Capture the cell that displays the provided text and extract its (x, y) central coordinate. 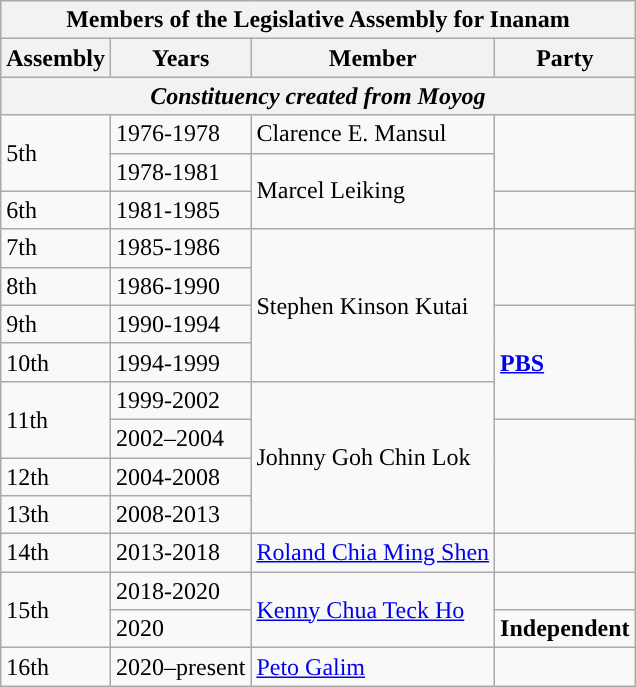
8th (56, 286)
Constituency created from Moyog (318, 96)
Assembly (56, 58)
6th (56, 210)
Marcel Leiking (373, 191)
15th (56, 610)
Members of the Legislative Assembly for Inanam (318, 20)
PBS (565, 362)
Member (373, 58)
Roland Chia Ming Shen (373, 553)
Stephen Kinson Kutai (373, 305)
Party (565, 58)
13th (56, 515)
2008-2013 (180, 515)
Johnny Goh Chin Lok (373, 457)
Independent (565, 629)
7th (56, 248)
2002–2004 (180, 438)
1978-1981 (180, 172)
2004-2008 (180, 477)
10th (56, 362)
1999-2002 (180, 400)
1986-1990 (180, 286)
11th (56, 419)
1994-1999 (180, 362)
Peto Galim (373, 667)
2020 (180, 629)
1990-1994 (180, 324)
16th (56, 667)
14th (56, 553)
9th (56, 324)
2018-2020 (180, 591)
1976-1978 (180, 134)
Years (180, 58)
Clarence E. Mansul (373, 134)
12th (56, 477)
1981-1985 (180, 210)
2020–present (180, 667)
5th (56, 153)
Kenny Chua Teck Ho (373, 610)
1985-1986 (180, 248)
2013-2018 (180, 553)
